Find where the given text appears and provide that cell's center as (X, Y) coordinate. 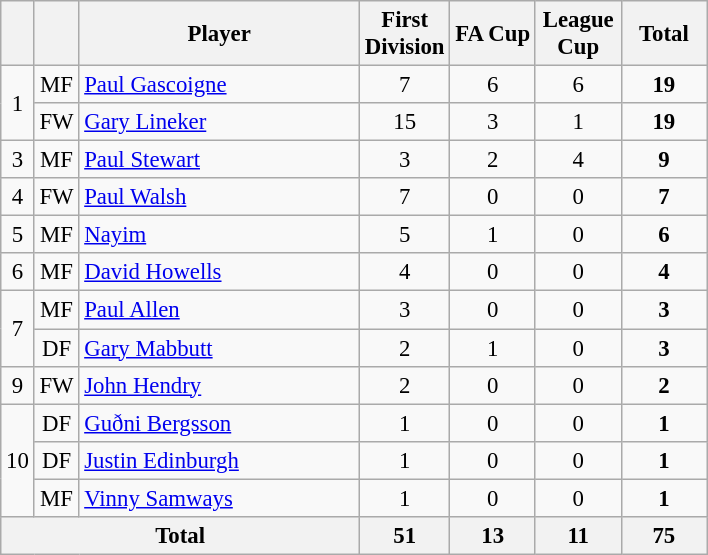
Player (220, 34)
FA Cup (493, 34)
13 (493, 536)
11 (578, 536)
Paul Stewart (220, 160)
Gary Lineker (220, 122)
15 (404, 122)
John Hendry (220, 385)
75 (664, 536)
Paul Gascoigne (220, 85)
David Howells (220, 273)
Vinny Samways (220, 498)
League Cup (578, 34)
Paul Walsh (220, 197)
51 (404, 536)
Justin Edinburgh (220, 460)
Nayim (220, 235)
Gary Mabbutt (220, 348)
Paul Allen (220, 310)
10 (18, 460)
Guðni Bergsson (220, 423)
First Division (404, 34)
